Capture the cell that displays the provided text and extract its (X, Y) central coordinate. 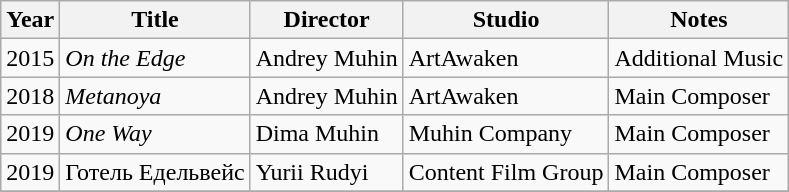
One Way (155, 134)
On the Edge (155, 58)
Additional Music (699, 58)
Director (326, 20)
2018 (30, 96)
Dima Muhin (326, 134)
Content Film Group (506, 172)
Notes (699, 20)
Title (155, 20)
Year (30, 20)
Готель Едельвейс (155, 172)
2015 (30, 58)
Studio (506, 20)
Muhin Company (506, 134)
Metanoya (155, 96)
Yurii Rudyi (326, 172)
